Locate the cell with the specified text and output its [X, Y] center coordinate. 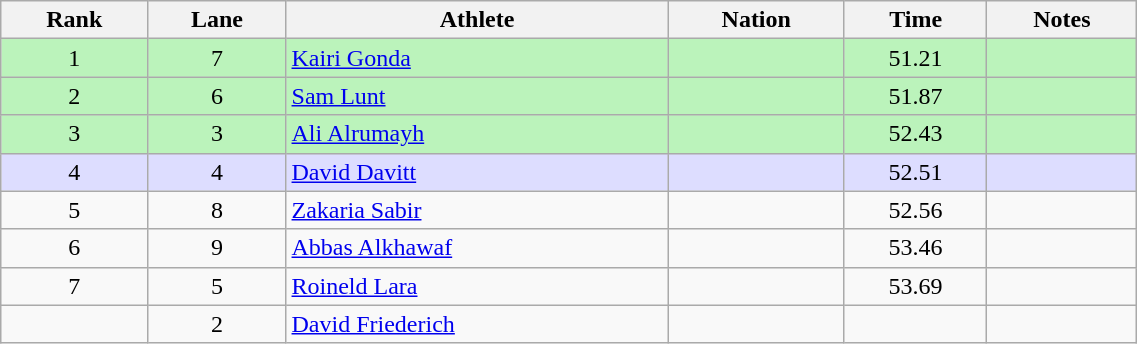
1 [74, 58]
Ali Alrumayh [477, 134]
Kairi Gonda [477, 58]
51.87 [916, 96]
Zakaria Sabir [477, 210]
Abbas Alkhawaf [477, 248]
52.56 [916, 210]
Notes [1062, 20]
Roineld Lara [477, 286]
David Friederich [477, 324]
Time [916, 20]
9 [217, 248]
Lane [217, 20]
Rank [74, 20]
53.69 [916, 286]
52.51 [916, 172]
Nation [756, 20]
Sam Lunt [477, 96]
52.43 [916, 134]
8 [217, 210]
David Davitt [477, 172]
Athlete [477, 20]
53.46 [916, 248]
51.21 [916, 58]
